Output the (X, Y) coordinate of the center of the cell containing the given text.  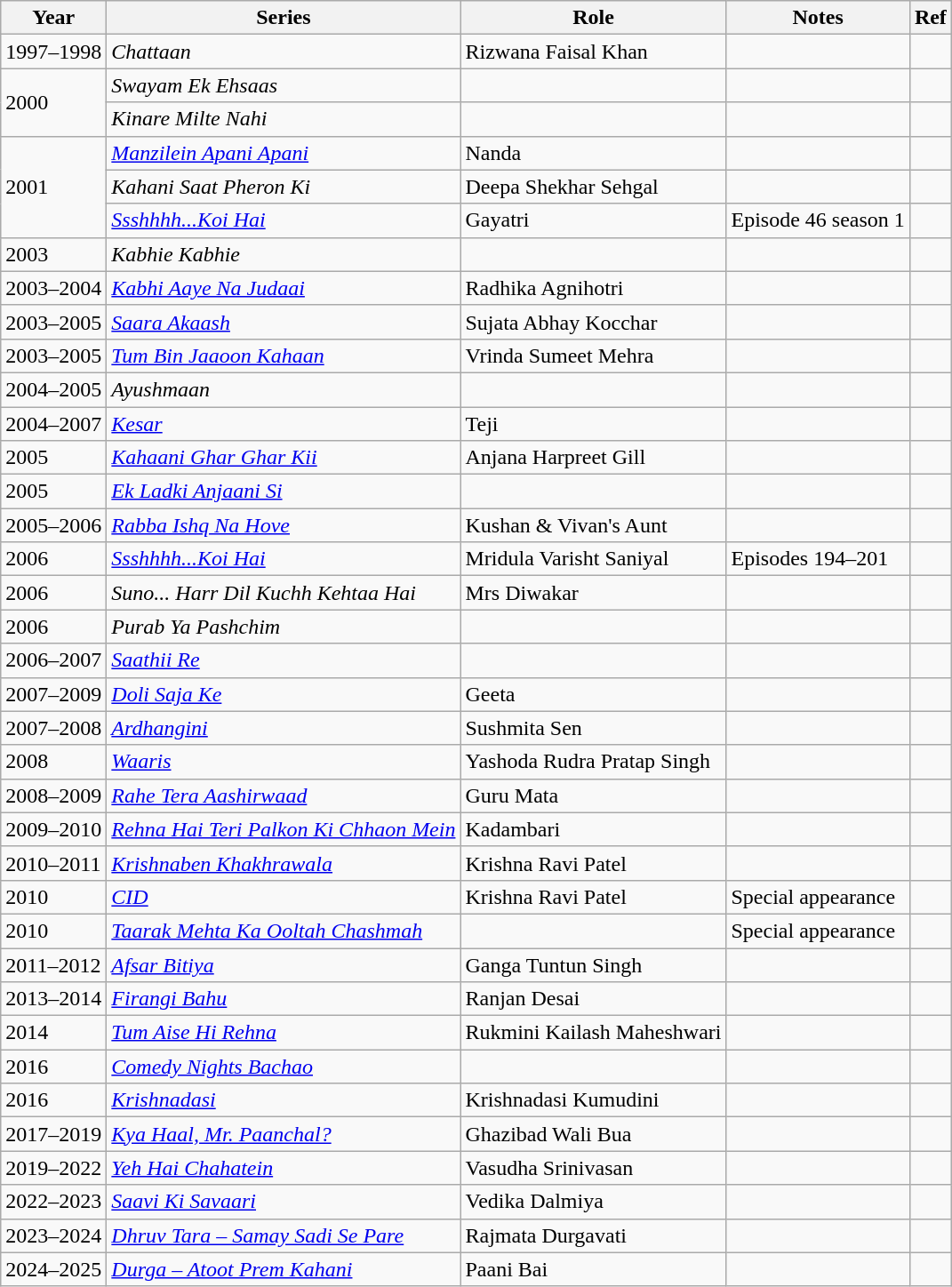
Ardhangini (284, 728)
Manzilein Apani Apani (284, 153)
Durga – Atoot Prem Kahani (284, 1269)
Teji (594, 424)
Afsar Bitiya (284, 964)
2003–2004 (53, 288)
Kya Haal, Mr. Paanchal? (284, 1134)
2007–2009 (53, 694)
2008–2009 (53, 795)
Deepa Shekhar Sehgal (594, 187)
Series (284, 18)
Mrs Diwakar (594, 593)
Vasudha Srinivasan (594, 1168)
2014 (53, 1033)
Yeh Hai Chahatein (284, 1168)
Rukmini Kailash Maheshwari (594, 1033)
2003 (53, 254)
Radhika Agnihotri (594, 288)
2006–2007 (53, 660)
Saara Akaash (284, 322)
Kesar (284, 424)
Ref (930, 18)
2009–2010 (53, 829)
Gayatri (594, 220)
Year (53, 18)
2019–2022 (53, 1168)
Ranjan Desai (594, 999)
2005–2006 (53, 525)
2007–2008 (53, 728)
Sujata Abhay Kocchar (594, 322)
Kahani Saat Pheron Ki (284, 187)
Anjana Harpreet Gill (594, 458)
Mridula Varisht Saniyal (594, 559)
Krishnadasi Kumudini (594, 1100)
Episodes 194–201 (818, 559)
Doli Saja Ke (284, 694)
Sushmita Sen (594, 728)
Saathii Re (284, 660)
Swayam Ek Ehsaas (284, 85)
Ek Ladki Anjaani Si (284, 492)
Krishnadasi (284, 1100)
Purab Ya Pashchim (284, 627)
Tum Aise Hi Rehna (284, 1033)
Saavi Ki Savaari (284, 1202)
2024–2025 (53, 1269)
1997–1998 (53, 52)
Rehna Hai Teri Palkon Ki Chhaon Mein (284, 829)
Rizwana Faisal Khan (594, 52)
2010–2011 (53, 863)
Kushan & Vivan's Aunt (594, 525)
2023–2024 (53, 1235)
Paani Bai (594, 1269)
Vrinda Sumeet Mehra (594, 356)
Rajmata Durgavati (594, 1235)
Dhruv Tara – Samay Sadi Se Pare (284, 1235)
CID (284, 897)
Comedy Nights Bachao (284, 1067)
Ganga Tuntun Singh (594, 964)
Yashoda Rudra Pratap Singh (594, 762)
Kadambari (594, 829)
2000 (53, 102)
Episode 46 season 1 (818, 220)
Waaris (284, 762)
2017–2019 (53, 1134)
Suno... Harr Dil Kuchh Kehtaa Hai (284, 593)
Tum Bin Jaaoon Kahaan (284, 356)
Role (594, 18)
Kabhi Aaye Na Judaai (284, 288)
2001 (53, 187)
2022–2023 (53, 1202)
Kinare Milte Nahi (284, 119)
Vedika Dalmiya (594, 1202)
2011–2012 (53, 964)
Firangi Bahu (284, 999)
Rahe Tera Aashirwaad (284, 795)
Chattaan (284, 52)
Nanda (594, 153)
Ayushmaan (284, 389)
Geeta (594, 694)
2013–2014 (53, 999)
2008 (53, 762)
2004–2005 (53, 389)
2004–2007 (53, 424)
Ghazibad Wali Bua (594, 1134)
Guru Mata (594, 795)
Taarak Mehta Ka Ooltah Chashmah (284, 931)
Rabba Ishq Na Hove (284, 525)
Notes (818, 18)
Kahaani Ghar Ghar Kii (284, 458)
Kabhie Kabhie (284, 254)
Krishnaben Khakhrawala (284, 863)
